Return (x, y) of the center of cell containing provided text 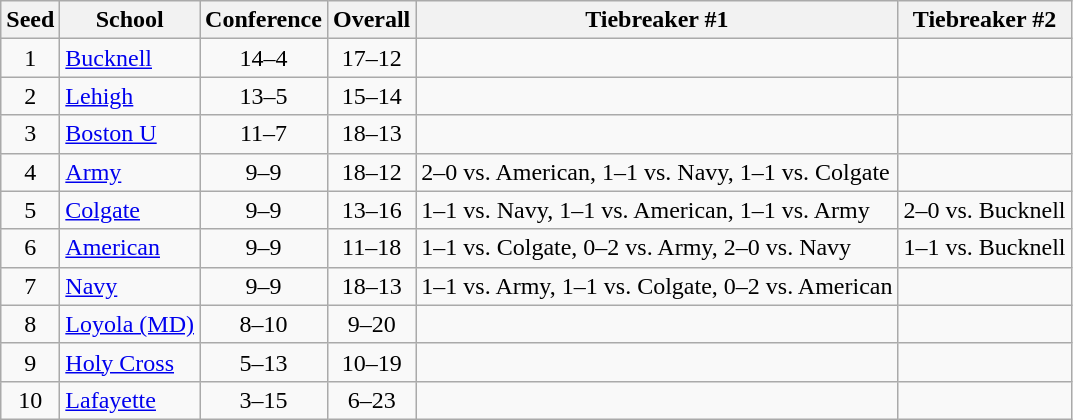
5 (30, 210)
11–7 (264, 134)
6–23 (371, 400)
Loyola (MD) (130, 324)
1 (30, 58)
Tiebreaker #1 (657, 20)
Seed (30, 20)
1–1 vs. Army, 1–1 vs. Colgate, 0–2 vs. American (657, 286)
1–1 vs. Bucknell (984, 248)
Boston U (130, 134)
Overall (371, 20)
Holy Cross (130, 362)
Conference (264, 20)
2 (30, 96)
10 (30, 400)
Bucknell (130, 58)
1–1 vs. Colgate, 0–2 vs. Army, 2–0 vs. Navy (657, 248)
17–12 (371, 58)
School (130, 20)
Colgate (130, 210)
1–1 vs. Navy, 1–1 vs. American, 1–1 vs. Army (657, 210)
10–19 (371, 362)
6 (30, 248)
7 (30, 286)
8–10 (264, 324)
Lafayette (130, 400)
18–12 (371, 172)
2–0 vs. Bucknell (984, 210)
3 (30, 134)
8 (30, 324)
Army (130, 172)
9–20 (371, 324)
9 (30, 362)
American (130, 248)
3–15 (264, 400)
13–5 (264, 96)
13–16 (371, 210)
Navy (130, 286)
Tiebreaker #2 (984, 20)
4 (30, 172)
14–4 (264, 58)
15–14 (371, 96)
Lehigh (130, 96)
11–18 (371, 248)
2–0 vs. American, 1–1 vs. Navy, 1–1 vs. Colgate (657, 172)
5–13 (264, 362)
